Provide the (X, Y) coordinate of the cell's center where the given text is located.  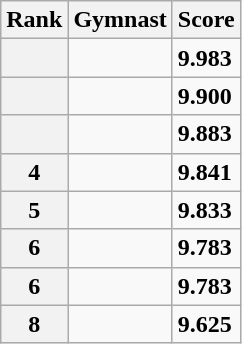
Gymnast (120, 20)
5 (34, 210)
9.983 (206, 58)
Score (206, 20)
9.625 (206, 324)
4 (34, 172)
9.900 (206, 96)
9.833 (206, 210)
9.883 (206, 134)
Rank (34, 20)
9.841 (206, 172)
8 (34, 324)
